Return [X, Y] of the center of cell containing provided text 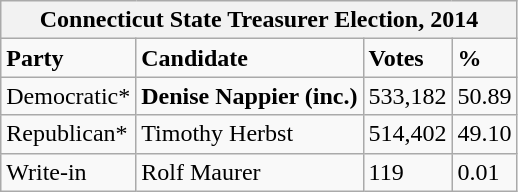
Candidate [250, 58]
533,182 [408, 96]
Party [68, 58]
Democratic* [68, 96]
50.89 [484, 96]
Timothy Herbst [250, 134]
Rolf Maurer [250, 172]
% [484, 58]
119 [408, 172]
514,402 [408, 134]
Denise Nappier (inc.) [250, 96]
Republican* [68, 134]
Votes [408, 58]
49.10 [484, 134]
0.01 [484, 172]
Connecticut State Treasurer Election, 2014 [259, 20]
Write-in [68, 172]
